For the text-containing cell, return its midpoint in [X, Y] coordinate format. 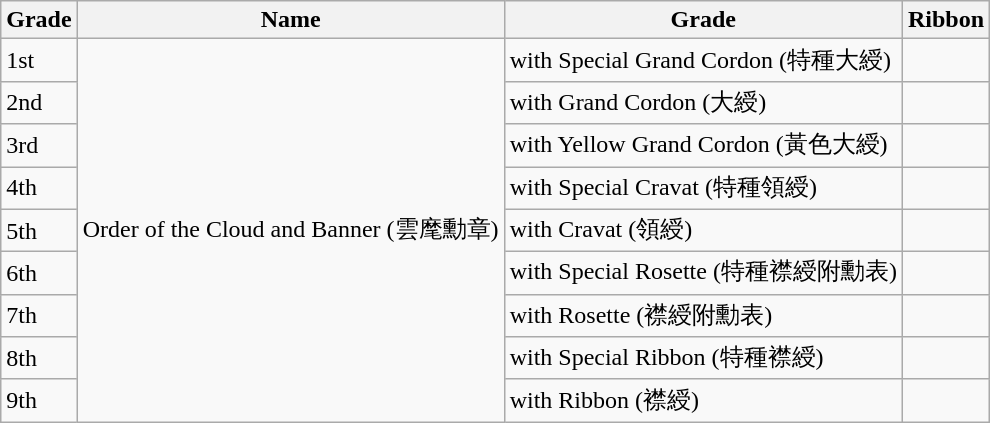
8th [39, 358]
with Cravat (領綬) [703, 230]
7th [39, 316]
with Special Rosette (特種襟綬附勳表) [703, 274]
with Special Grand Cordon (特種大綬) [703, 60]
9th [39, 400]
1st [39, 60]
2nd [39, 102]
with Special Cravat (特種領綬) [703, 188]
with Grand Cordon (大綬) [703, 102]
with Special Ribbon (特種襟綬) [703, 358]
Name [290, 20]
Ribbon [946, 20]
with Ribbon (襟綬) [703, 400]
Order of the Cloud and Banner (雲麾勳章) [290, 230]
5th [39, 230]
3rd [39, 146]
with Rosette (襟綬附勳表) [703, 316]
4th [39, 188]
with Yellow Grand Cordon (黃色大綬) [703, 146]
6th [39, 274]
